Locate the cell with the specified text and output its [x, y] center coordinate. 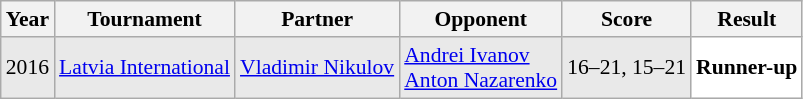
Partner [317, 19]
Opponent [480, 19]
Score [626, 19]
2016 [28, 68]
Vladimir Nikulov [317, 68]
Latvia International [144, 68]
16–21, 15–21 [626, 68]
Runner-up [746, 68]
Andrei Ivanov Anton Nazarenko [480, 68]
Result [746, 19]
Year [28, 19]
Tournament [144, 19]
